Identify which cell holds the provided text, then report its [X, Y] central coordinate. 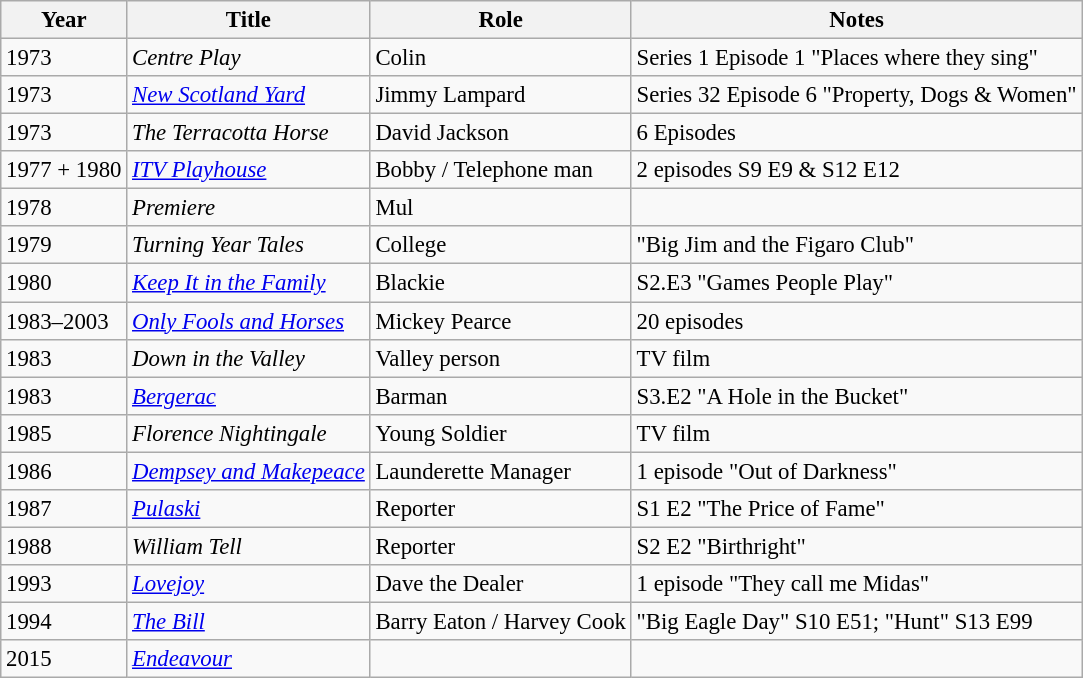
Endeavour [248, 659]
Title [248, 20]
Barry Eaton / Harvey Cook [500, 621]
1994 [64, 621]
The Bill [248, 621]
College [500, 245]
Blackie [500, 283]
Mickey Pearce [500, 321]
6 Episodes [856, 133]
New Scotland Yard [248, 95]
Mul [500, 208]
Dempsey and Makepeace [248, 471]
S2.E3 "Games People Play" [856, 283]
2 episodes S9 E9 & S12 E12 [856, 170]
Year [64, 20]
S2 E2 "Birthright" [856, 546]
S1 E2 "The Price of Fame" [856, 509]
Colin [500, 58]
1980 [64, 283]
Young Soldier [500, 433]
2015 [64, 659]
Florence Nightingale [248, 433]
Centre Play [248, 58]
William Tell [248, 546]
Valley person [500, 358]
1977 + 1980 [64, 170]
ITV Playhouse [248, 170]
Turning Year Tales [248, 245]
Lovejoy [248, 584]
Premiere [248, 208]
Series 1 Episode 1 "Places where they sing" [856, 58]
1986 [64, 471]
Series 32 Episode 6 "Property, Dogs & Women" [856, 95]
Bergerac [248, 396]
1979 [64, 245]
Launderette Manager [500, 471]
The Terracotta Horse [248, 133]
Notes [856, 20]
"Big Jim and the Figaro Club" [856, 245]
20 episodes [856, 321]
1 episode "They call me Midas" [856, 584]
1993 [64, 584]
Keep It in the Family [248, 283]
Down in the Valley [248, 358]
1978 [64, 208]
Barman [500, 396]
Role [500, 20]
1 episode "Out of Darkness" [856, 471]
David Jackson [500, 133]
1983–2003 [64, 321]
"Big Eagle Day" S10 E51; "Hunt" S13 E99 [856, 621]
Only Fools and Horses [248, 321]
1987 [64, 509]
1985 [64, 433]
Pulaski [248, 509]
Jimmy Lampard [500, 95]
S3.E2 "A Hole in the Bucket" [856, 396]
Bobby / Telephone man [500, 170]
Dave the Dealer [500, 584]
1988 [64, 546]
